For the text-containing cell, return its midpoint in [X, Y] coordinate format. 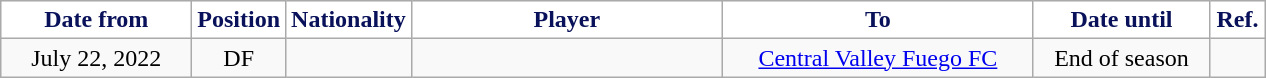
Ref. [1237, 20]
Central Valley Fuego FC [878, 58]
Player [566, 20]
Position [239, 20]
Date until [1121, 20]
July 22, 2022 [96, 58]
To [878, 20]
Date from [96, 20]
End of season [1121, 58]
DF [239, 58]
Nationality [349, 20]
